Return the (X, Y) coordinate for the center point of the cell that contains the specified text.  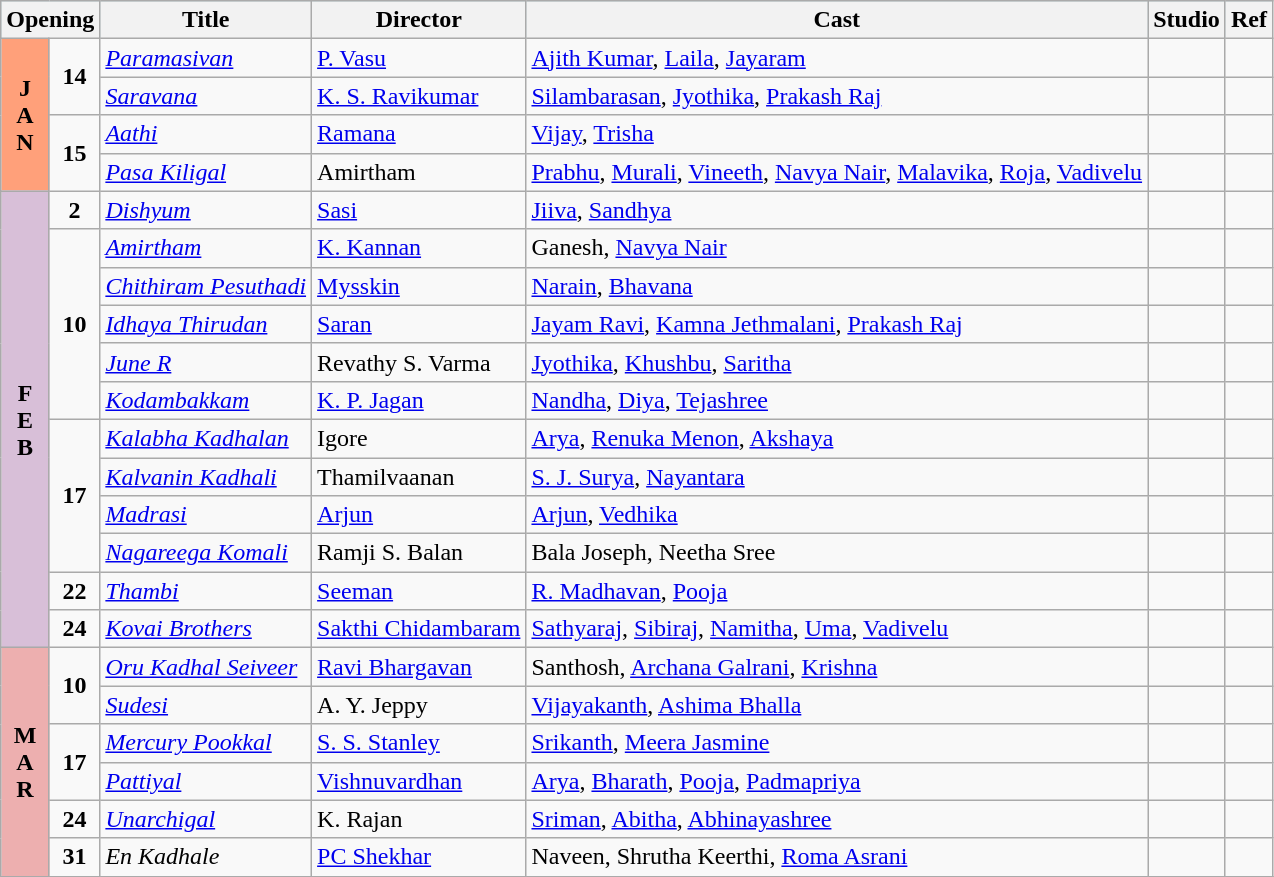
Naveen, Shrutha Keerthi, Roma Asrani (837, 857)
Bala Joseph, Neetha Sree (837, 553)
Sudesi (206, 705)
Kodambakkam (206, 400)
Mysskin (419, 286)
Vishnuvardhan (419, 781)
Ravi Bhargavan (419, 667)
Mercury Pookkal (206, 743)
Pattiyal (206, 781)
Aathi (206, 134)
Arya, Renuka Menon, Akshaya (837, 438)
Narain, Bhavana (837, 286)
2 (74, 210)
22 (74, 591)
Srikanth, Meera Jasmine (837, 743)
Kalabha Kadhalan (206, 438)
Idhaya Thirudan (206, 324)
Madrasi (206, 515)
Silambarasan, Jyothika, Prakash Raj (837, 96)
Sathyaraj, Sibiraj, Namitha, Uma, Vadivelu (837, 629)
Ganesh, Navya Nair (837, 248)
K. S. Ravikumar (419, 96)
Sakthi Chidambaram (419, 629)
S. S. Stanley (419, 743)
Santhosh, Archana Galrani, Krishna (837, 667)
Sasi (419, 210)
K. Kannan (419, 248)
S. J. Surya, Nayantara (837, 477)
Ref (1248, 20)
Arjun, Vedhika (837, 515)
Dishyum (206, 210)
Arjun (419, 515)
R. Madhavan, Pooja (837, 591)
Prabhu, Murali, Vineeth, Navya Nair, Malavika, Roja, Vadivelu (837, 172)
A. Y. Jeppy (419, 705)
Sriman, Abitha, Abhinayashree (837, 819)
En Kadhale (206, 857)
Thamilvaanan (419, 477)
FEB (26, 420)
Kovai Brothers (206, 629)
Oru Kadhal Seiveer (206, 667)
Studio (1187, 20)
Ramana (419, 134)
Saran (419, 324)
Nagareega Komali (206, 553)
Thambi (206, 591)
Vijay, Trisha (837, 134)
Pasa Kiligal (206, 172)
June R (206, 362)
Ajith Kumar, Laila, Jayaram (837, 58)
Opening (50, 20)
JAN (26, 115)
Paramasivan (206, 58)
Vijayakanth, Ashima Bhalla (837, 705)
Arya, Bharath, Pooja, Padmapriya (837, 781)
Kalvanin Kadhali (206, 477)
Saravana (206, 96)
Director (419, 20)
Jyothika, Khushbu, Saritha (837, 362)
PC Shekhar (419, 857)
Nandha, Diya, Tejashree (837, 400)
P. Vasu (419, 58)
Jiiva, Sandhya (837, 210)
Seeman (419, 591)
14 (74, 77)
K. Rajan (419, 819)
Unarchigal (206, 819)
31 (74, 857)
Jayam Ravi, Kamna Jethmalani, Prakash Raj (837, 324)
Ramji S. Balan (419, 553)
Igore (419, 438)
Chithiram Pesuthadi (206, 286)
MAR (26, 762)
K. P. Jagan (419, 400)
Cast (837, 20)
15 (74, 153)
Revathy S. Varma (419, 362)
Title (206, 20)
